Return the [x, y] coordinate for the center point of the cell that contains the specified text.  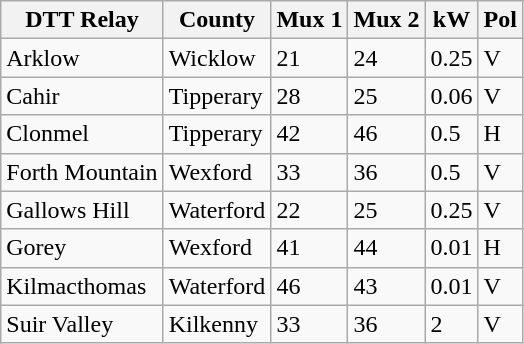
2 [452, 324]
24 [386, 58]
Pol [500, 20]
Arklow [82, 58]
Gorey [82, 248]
Clonmel [82, 134]
Forth Mountain [82, 172]
DTT Relay [82, 20]
County [217, 20]
Mux 1 [310, 20]
44 [386, 248]
42 [310, 134]
Suir Valley [82, 324]
22 [310, 210]
Kilmacthomas [82, 286]
Kilkenny [217, 324]
28 [310, 96]
0.06 [452, 96]
41 [310, 248]
Mux 2 [386, 20]
21 [310, 58]
Gallows Hill [82, 210]
Wicklow [217, 58]
kW [452, 20]
Cahir [82, 96]
43 [386, 286]
